Identify which cell holds the provided text, then report its [x, y] central coordinate. 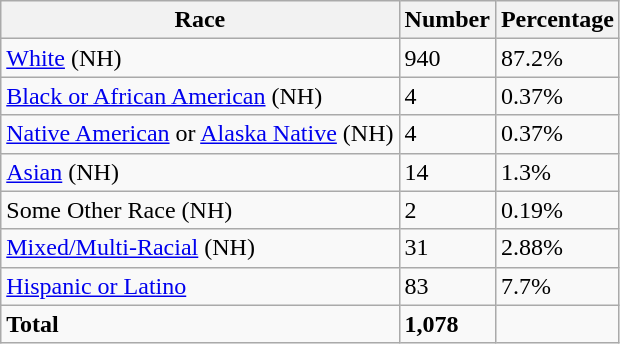
1.3% [557, 172]
Percentage [557, 20]
Black or African American (NH) [200, 96]
Mixed/Multi-Racial (NH) [200, 248]
Asian (NH) [200, 172]
2 [447, 210]
1,078 [447, 324]
31 [447, 248]
7.7% [557, 286]
940 [447, 58]
White (NH) [200, 58]
2.88% [557, 248]
0.19% [557, 210]
Some Other Race (NH) [200, 210]
Race [200, 20]
Native American or Alaska Native (NH) [200, 134]
87.2% [557, 58]
Total [200, 324]
83 [447, 286]
Number [447, 20]
Hispanic or Latino [200, 286]
14 [447, 172]
